Find where the given text appears and provide that cell's center as (X, Y) coordinate. 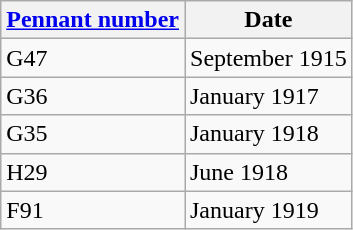
Pennant number (93, 20)
G35 (93, 134)
Date (268, 20)
G47 (93, 58)
January 1919 (268, 210)
September 1915 (268, 58)
H29 (93, 172)
January 1917 (268, 96)
G36 (93, 96)
June 1918 (268, 172)
F91 (93, 210)
January 1918 (268, 134)
